Identify which cell holds the provided text, then report its (X, Y) central coordinate. 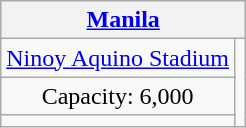
Manila (124, 20)
Capacity: 6,000 (118, 96)
Ninoy Aquino Stadium (118, 58)
